Locate the cell with the specified text and output its (x, y) center coordinate. 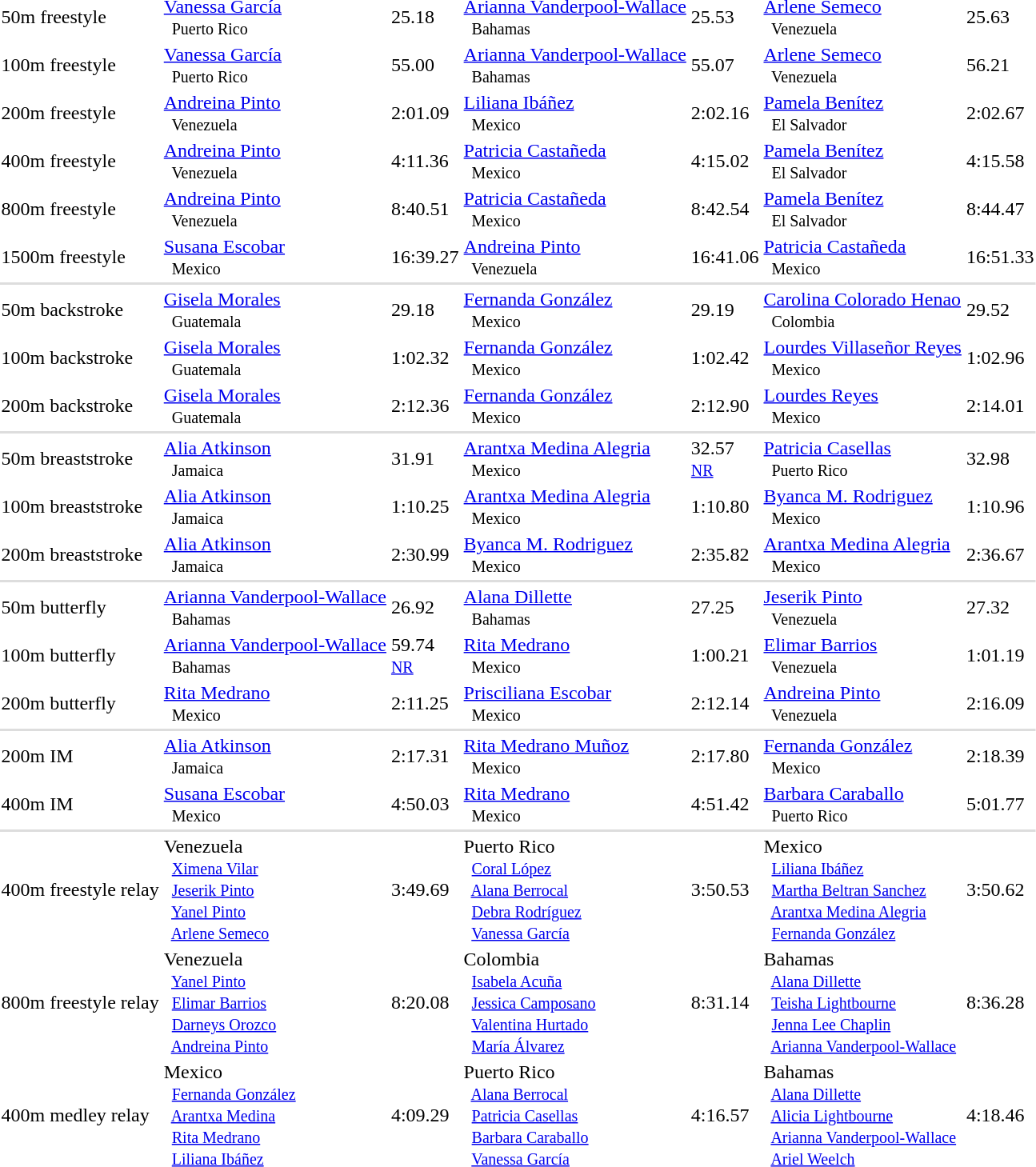
200m IM (80, 757)
Colombia Isabela Acuña Jessica Camposano Valentina Hurtado María Álvarez (574, 1002)
29.52 (1000, 310)
Carolina Colorado Henao Colombia (862, 310)
Puerto Rico Coral López Alana Berrocal Debra Rodríguez Vanessa García (574, 889)
2:14.01 (1000, 406)
2:16.09 (1000, 704)
2:02.16 (725, 114)
Jeserik Pinto Venezuela (862, 608)
55.07 (725, 66)
Vanessa García Puerto Rico (275, 66)
200m breaststroke (80, 555)
Lourdes Villaseñor Reyes Mexico (862, 358)
29.19 (725, 310)
31.91 (425, 459)
2:12.36 (425, 406)
Patricia Casellas Puerto Rico (862, 459)
2:01.09 (425, 114)
5:01.77 (1000, 805)
8:20.08 (425, 1002)
2:36.67 (1000, 555)
3:50.53 (725, 889)
100m backstroke (80, 358)
3:50.62 (1000, 889)
2:17.31 (425, 757)
8:31.14 (725, 1002)
8:42.54 (725, 210)
55.00 (425, 66)
1500m freestyle (80, 258)
400m freestyle (80, 162)
Bahamas Alana Dillette Teisha Lightbourne Jenna Lee Chaplin Arianna Vanderpool-Wallace (862, 1002)
8:36.28 (1000, 1002)
4:11.36 (425, 162)
800m freestyle (80, 210)
2:02.67 (1000, 114)
1:02.42 (725, 358)
100m breaststroke (80, 507)
2:18.39 (1000, 757)
50m butterfly (80, 608)
56.21 (1000, 66)
1:10.96 (1000, 507)
200m freestyle (80, 114)
100m butterfly (80, 656)
400m IM (80, 805)
200m backstroke (80, 406)
Alana Dillette Bahamas (574, 608)
Arlene Semeco Venezuela (862, 66)
2:11.25 (425, 704)
59.74 NR (425, 656)
1:00.21 (725, 656)
16:39.27 (425, 258)
16:51.33 (1000, 258)
16:41.06 (725, 258)
Lourdes Reyes Mexico (862, 406)
1:02.96 (1000, 358)
2:30.99 (425, 555)
27.25 (725, 608)
800m freestyle relay (80, 1002)
1:10.80 (725, 507)
200m butterfly (80, 704)
26.92 (425, 608)
8:44.47 (1000, 210)
50m backstroke (80, 310)
Venezuela Yanel Pinto Elimar Barrios Darneys Orozco Andreina Pinto (275, 1002)
2:17.80 (725, 757)
4:15.02 (725, 162)
4:15.58 (1000, 162)
1:02.32 (425, 358)
29.18 (425, 310)
Elimar Barrios Venezuela (862, 656)
27.32 (1000, 608)
32.57 NR (725, 459)
Venezuela Ximena Vilar Jeserik Pinto Yanel Pinto Arlene Semeco (275, 889)
32.98 (1000, 459)
Rita Medrano Muñoz Mexico (574, 757)
Liliana Ibáñez Mexico (574, 114)
2:12.14 (725, 704)
Mexico Liliana Ibáñez Martha Beltran Sanchez Arantxa Medina Alegria Fernanda González (862, 889)
Barbara Caraballo Puerto Rico (862, 805)
3:49.69 (425, 889)
400m freestyle relay (80, 889)
4:50.03 (425, 805)
50m breaststroke (80, 459)
2:35.82 (725, 555)
1:10.25 (425, 507)
2:12.90 (725, 406)
Prisciliana Escobar Mexico (574, 704)
1:01.19 (1000, 656)
8:40.51 (425, 210)
4:51.42 (725, 805)
100m freestyle (80, 66)
